Scan for the cell matching the given text and deliver its (x, y) coordinate at center. 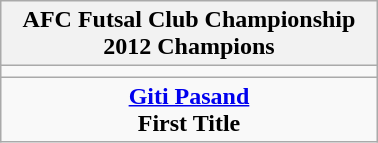
AFC Futsal Club Championship 2012 Champions (189, 34)
Giti PasandFirst Title (189, 110)
